Find where the given text appears and provide that cell's center as [X, Y] coordinate. 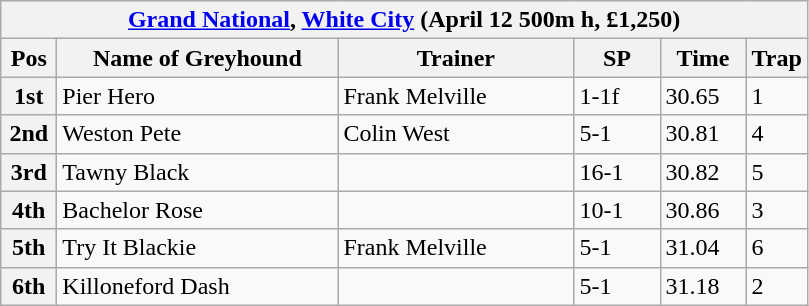
2 [776, 286]
2nd [29, 134]
4th [29, 210]
Grand National, White City (April 12 500m h, £1,250) [404, 20]
Bachelor Rose [198, 210]
30.65 [703, 96]
4 [776, 134]
6 [776, 248]
Try It Blackie [198, 248]
SP [617, 58]
5 [776, 172]
30.81 [703, 134]
Trap [776, 58]
Trainer [456, 58]
Pier Hero [198, 96]
10-1 [617, 210]
1-1f [617, 96]
Killoneford Dash [198, 286]
1 [776, 96]
31.18 [703, 286]
16-1 [617, 172]
30.86 [703, 210]
Tawny Black [198, 172]
5th [29, 248]
3 [776, 210]
Name of Greyhound [198, 58]
3rd [29, 172]
6th [29, 286]
Colin West [456, 134]
Weston Pete [198, 134]
30.82 [703, 172]
Pos [29, 58]
1st [29, 96]
Time [703, 58]
31.04 [703, 248]
